Pinpoint the cell where the given text exists, returning its (X, Y) midpoint coordinate. 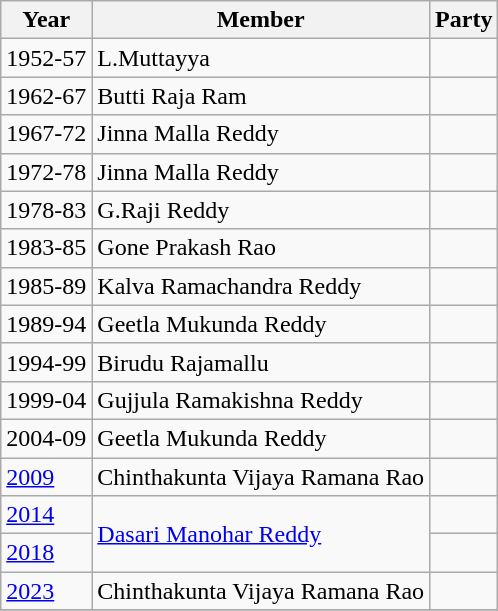
Birudu Rajamallu (261, 362)
1994-99 (46, 362)
2004-09 (46, 438)
2014 (46, 515)
1972-78 (46, 172)
1978-83 (46, 210)
2023 (46, 591)
1999-04 (46, 400)
1967-72 (46, 134)
Kalva Ramachandra Reddy (261, 286)
2009 (46, 477)
1985-89 (46, 286)
1989-94 (46, 324)
Member (261, 20)
1952-57 (46, 58)
2018 (46, 553)
1962-67 (46, 96)
Butti Raja Ram (261, 96)
Gujjula Ramakishna Reddy (261, 400)
Year (46, 20)
1983-85 (46, 248)
G.Raji Reddy (261, 210)
L.Muttayya (261, 58)
Gone Prakash Rao (261, 248)
Party (464, 20)
Dasari Manohar Reddy (261, 534)
